Search for the cell housing the specified text and yield its [x, y] center coordinate. 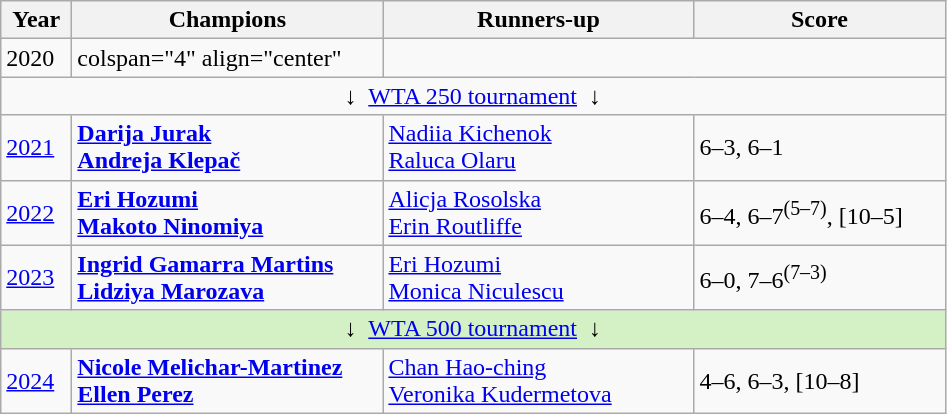
Champions [228, 20]
6–0, 7–6(7–3) [820, 278]
6–3, 6–1 [820, 148]
Darija Jurak Andreja Klepač [228, 148]
Eri Hozumi Monica Niculescu [538, 278]
Score [820, 20]
↓ WTA 250 tournament ↓ [473, 96]
Alicja Rosolska Erin Routliffe [538, 212]
2023 [36, 278]
Nicole Melichar-Martinez Ellen Perez [228, 380]
Eri Hozumi Makoto Ninomiya [228, 212]
2021 [36, 148]
2024 [36, 380]
4–6, 6–3, [10–8] [820, 380]
colspan="4" align="center" [228, 58]
Runners-up [538, 20]
↓ WTA 500 tournament ↓ [473, 329]
Nadiia Kichenok Raluca Olaru [538, 148]
Chan Hao-ching Veronika Kudermetova [538, 380]
6–4, 6–7(5–7), [10–5] [820, 212]
Ingrid Gamarra Martins Lidziya Marozava [228, 278]
2022 [36, 212]
2020 [36, 58]
Year [36, 20]
